Scan for the cell matching the given text and deliver its (x, y) coordinate at center. 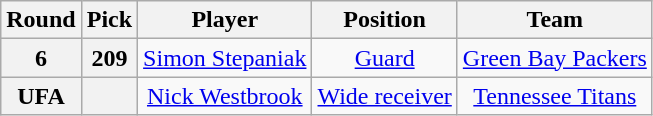
6 (41, 58)
Position (384, 20)
Green Bay Packers (554, 58)
Tennessee Titans (554, 96)
Round (41, 20)
Player (225, 20)
Pick (109, 20)
Guard (384, 58)
Simon Stepaniak (225, 58)
Wide receiver (384, 96)
209 (109, 58)
Team (554, 20)
UFA (41, 96)
Nick Westbrook (225, 96)
